Capture the cell that displays the provided text and extract its [X, Y] central coordinate. 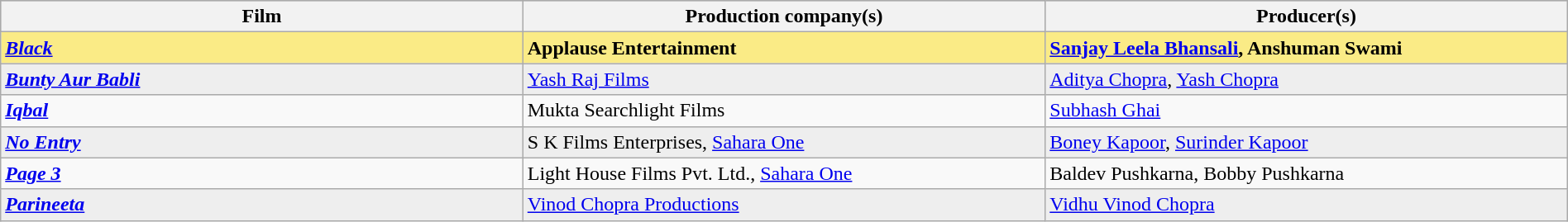
Bunty Aur Babli [262, 79]
Yash Raj Films [784, 79]
Production company(s) [784, 17]
Producer(s) [1307, 17]
Vinod Chopra Productions [784, 205]
S K Films Enterprises, Sahara One [784, 142]
Subhash Ghai [1307, 111]
Parineeta [262, 205]
Mukta Searchlight Films [784, 111]
Black [262, 48]
Aditya Chopra, Yash Chopra [1307, 79]
Page 3 [262, 173]
Sanjay Leela Bhansali, Anshuman Swami [1307, 48]
Boney Kapoor, Surinder Kapoor [1307, 142]
Vidhu Vinod Chopra [1307, 205]
Light House Films Pvt. Ltd., Sahara One [784, 173]
Film [262, 17]
Iqbal [262, 111]
Baldev Pushkarna, Bobby Pushkarna [1307, 173]
No Entry [262, 142]
Applause Entertainment [784, 48]
